Capture the cell that displays the provided text and extract its [x, y] central coordinate. 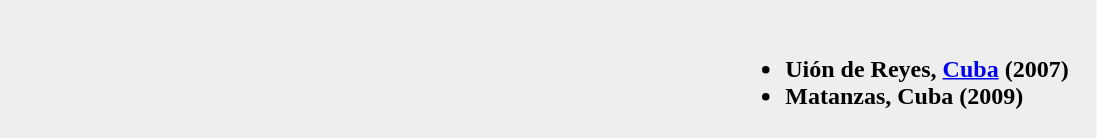
Uión de Reyes, Cuba (2007) Matanzas, Cuba (2009) [897, 69]
